Pinpoint the cell where the given text exists, returning its (X, Y) midpoint coordinate. 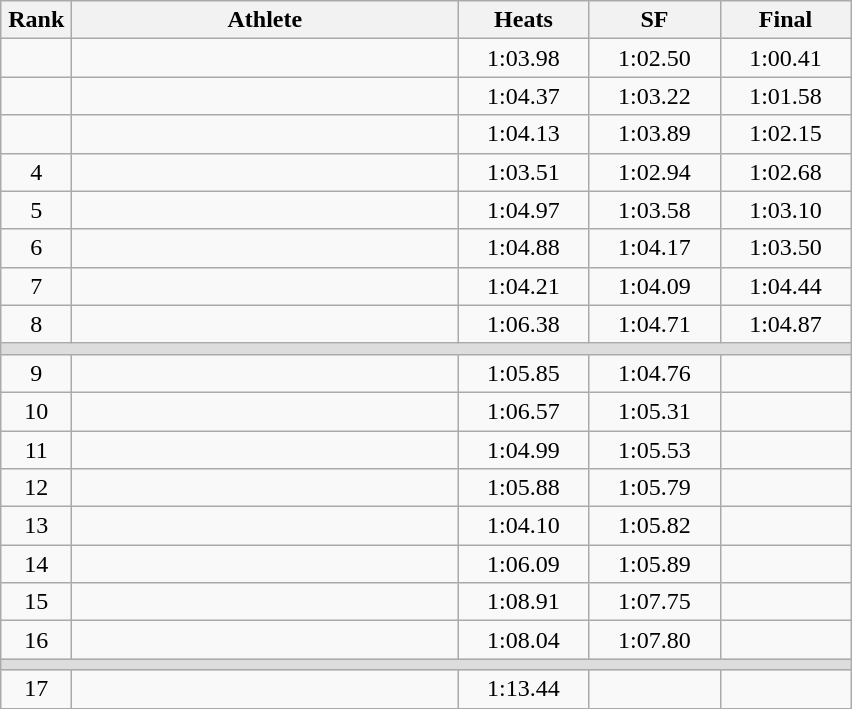
1:06.38 (524, 324)
1:05.88 (524, 488)
1:04.87 (786, 324)
Final (786, 20)
1:04.21 (524, 286)
15 (36, 602)
Athlete (265, 20)
1:03.98 (524, 58)
1:05.31 (654, 411)
1:07.75 (654, 602)
1:04.76 (654, 373)
8 (36, 324)
1:04.17 (654, 248)
14 (36, 564)
1:03.89 (654, 134)
1:02.15 (786, 134)
4 (36, 172)
1:03.50 (786, 248)
11 (36, 449)
SF (654, 20)
1:06.09 (524, 564)
17 (36, 689)
1:01.58 (786, 96)
12 (36, 488)
5 (36, 210)
1:08.91 (524, 602)
1:05.82 (654, 526)
1:00.41 (786, 58)
1:03.10 (786, 210)
1:04.88 (524, 248)
1:04.37 (524, 96)
1:05.85 (524, 373)
9 (36, 373)
1:06.57 (524, 411)
1:13.44 (524, 689)
7 (36, 286)
1:04.13 (524, 134)
Rank (36, 20)
1:03.51 (524, 172)
1:03.58 (654, 210)
1:04.10 (524, 526)
13 (36, 526)
1:08.04 (524, 640)
1:04.97 (524, 210)
Heats (524, 20)
1:02.50 (654, 58)
1:05.89 (654, 564)
1:04.71 (654, 324)
1:05.53 (654, 449)
1:02.68 (786, 172)
1:02.94 (654, 172)
1:04.09 (654, 286)
6 (36, 248)
1:05.79 (654, 488)
1:07.80 (654, 640)
1:04.99 (524, 449)
1:03.22 (654, 96)
16 (36, 640)
10 (36, 411)
1:04.44 (786, 286)
